Find where the given text appears and provide that cell's center as (x, y) coordinate. 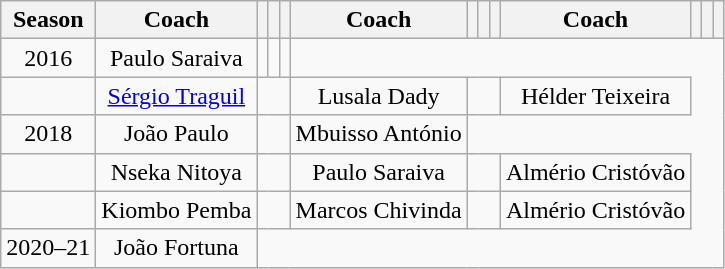
Season (48, 20)
2016 (48, 58)
Lusala Dady (378, 96)
2018 (48, 134)
Mbuisso António (378, 134)
João Fortuna (176, 248)
Nseka Nitoya (176, 172)
2020–21 (48, 248)
Kiombo Pemba (176, 210)
João Paulo (176, 134)
Marcos Chivinda (378, 210)
Sérgio Traguil (176, 96)
Hélder Teixeira (595, 96)
